Return (x, y) of the center of cell containing provided text 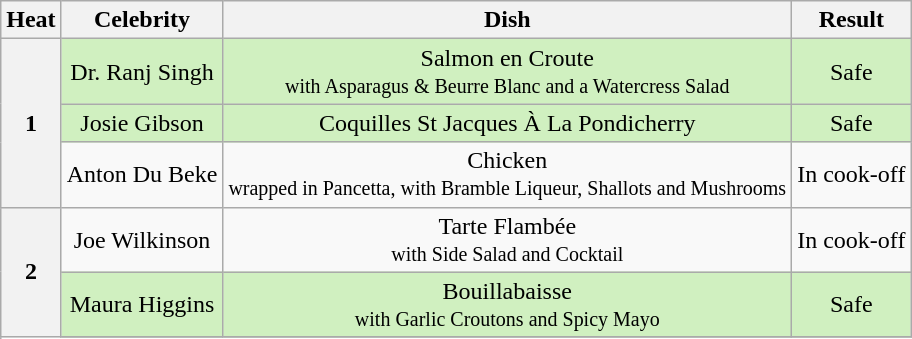
Josie Gibson (142, 123)
Bouillabaissewith Garlic Croutons and Spicy Mayo (508, 304)
Joe Wilkinson (142, 240)
Coquilles St Jacques À La Pondicherry (508, 123)
1 (31, 123)
Anton Du Beke (142, 174)
Heat (31, 20)
Salmon en Croutewith Asparagus & Beurre Blanc and a Watercress Salad (508, 72)
Maura Higgins (142, 304)
Dish (508, 20)
Chickenwrapped in Pancetta, with Bramble Liqueur, Shallots and Mushrooms (508, 174)
Celebrity (142, 20)
Tarte Flambéewith Side Salad and Cocktail (508, 240)
Dr. Ranj Singh (142, 72)
Result (852, 20)
2 (31, 272)
